Detect which cell encompasses the target text, then output its (x, y) center coordinate. 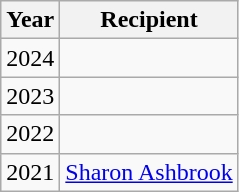
2022 (30, 134)
Sharon Ashbrook (149, 172)
2023 (30, 96)
Year (30, 20)
2021 (30, 172)
Recipient (149, 20)
2024 (30, 58)
